Detect which cell encompasses the target text, then output its [X, Y] center coordinate. 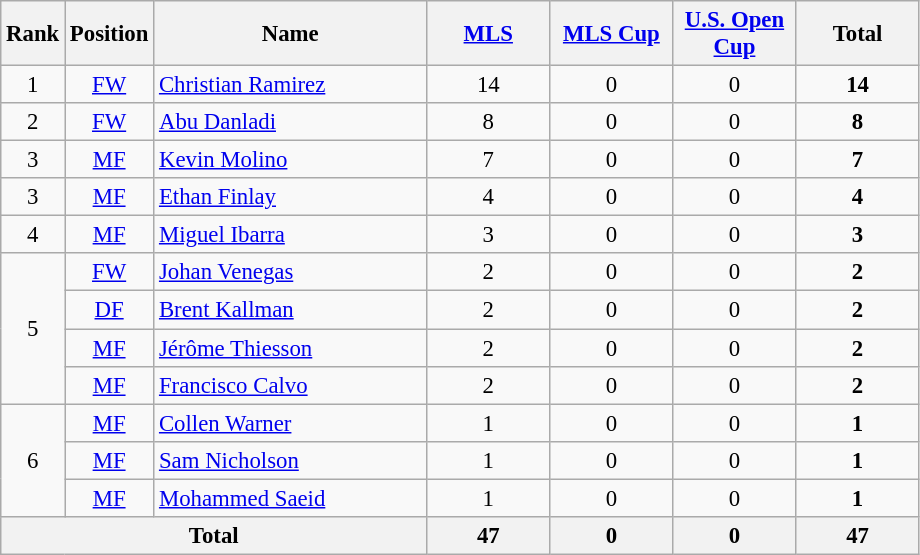
Miguel Ibarra [290, 235]
Collen Warner [290, 423]
Francisco Calvo [290, 385]
Christian Ramirez [290, 85]
MLS [488, 34]
Sam Nicholson [290, 460]
Brent Kallman [290, 310]
Johan Venegas [290, 273]
Name [290, 34]
Abu Danladi [290, 122]
MLS Cup [612, 34]
Jérôme Thiesson [290, 348]
Rank [33, 34]
DF [110, 310]
6 [33, 460]
U.S. Open Cup [734, 34]
Mohammed Saeid [290, 498]
5 [33, 329]
Ethan Finlay [290, 197]
Kevin Molino [290, 160]
Position [110, 34]
